Determine the [x, y] coordinate at the center of the cell enclosing the given text.  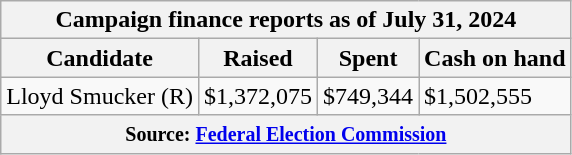
Cash on hand [495, 58]
Candidate [100, 58]
Spent [368, 58]
Raised [258, 58]
Source: Federal Election Commission [286, 134]
$1,502,555 [495, 96]
Campaign finance reports as of July 31, 2024 [286, 20]
$1,372,075 [258, 96]
Lloyd Smucker (R) [100, 96]
$749,344 [368, 96]
